Extract the (X, Y) coordinate from the center of the cell holding the provided text.  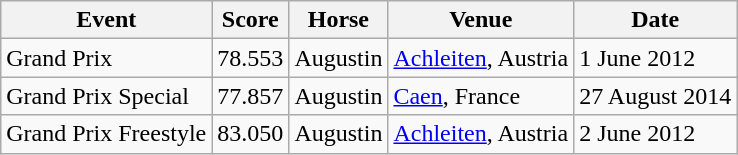
Venue (481, 20)
2 June 2012 (656, 134)
78.553 (250, 58)
Caen, France (481, 96)
Grand Prix Special (106, 96)
1 June 2012 (656, 58)
Horse (338, 20)
27 August 2014 (656, 96)
Grand Prix (106, 58)
83.050 (250, 134)
77.857 (250, 96)
Event (106, 20)
Date (656, 20)
Score (250, 20)
Grand Prix Freestyle (106, 134)
